Capture the cell that displays the provided text and extract its [X, Y] central coordinate. 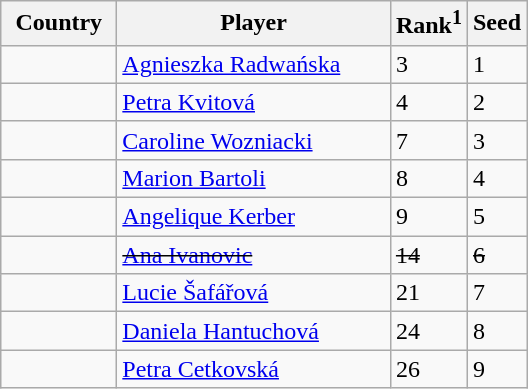
Country [59, 24]
Player [254, 24]
Marion Bartoli [254, 178]
Angelique Kerber [254, 217]
Agnieszka Radwańska [254, 64]
Lucie Šafářová [254, 293]
6 [496, 255]
Seed [496, 24]
14 [428, 255]
Caroline Wozniacki [254, 140]
Petra Cetkovská [254, 369]
2 [496, 102]
24 [428, 331]
1 [496, 64]
5 [496, 217]
26 [428, 369]
Daniela Hantuchová [254, 331]
Ana Ivanovic [254, 255]
Rank1 [428, 24]
21 [428, 293]
Petra Kvitová [254, 102]
